Determine the [X, Y] coordinate at the center of the cell enclosing the given text.  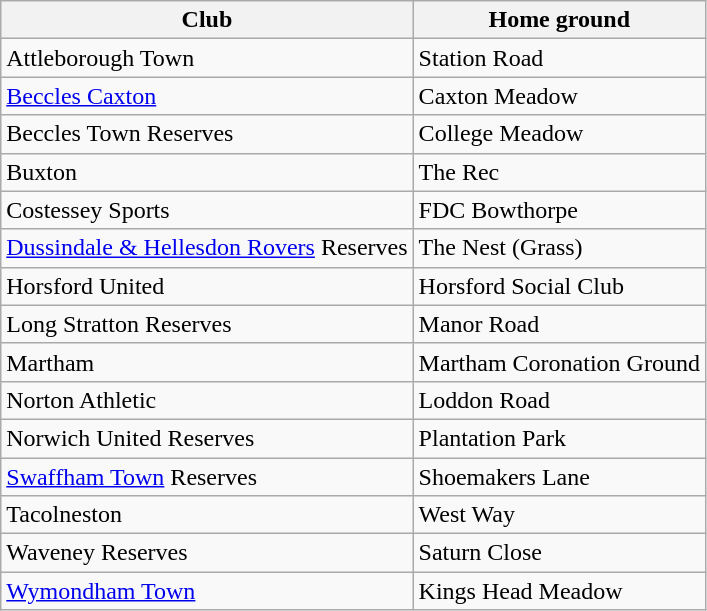
Plantation Park [559, 438]
The Nest (Grass) [559, 248]
Saturn Close [559, 553]
Home ground [559, 20]
Norton Athletic [207, 400]
Costessey Sports [207, 210]
FDC Bowthorpe [559, 210]
College Meadow [559, 134]
West Way [559, 515]
Beccles Caxton [207, 96]
Caxton Meadow [559, 96]
Manor Road [559, 324]
Swaffham Town Reserves [207, 477]
Station Road [559, 58]
Loddon Road [559, 400]
Wymondham Town [207, 591]
Attleborough Town [207, 58]
Club [207, 20]
Tacolneston [207, 515]
Norwich United Reserves [207, 438]
The Rec [559, 172]
Kings Head Meadow [559, 591]
Horsford United [207, 286]
Beccles Town Reserves [207, 134]
Shoemakers Lane [559, 477]
Dussindale & Hellesdon Rovers Reserves [207, 248]
Horsford Social Club [559, 286]
Martham [207, 362]
Long Stratton Reserves [207, 324]
Waveney Reserves [207, 553]
Martham Coronation Ground [559, 362]
Buxton [207, 172]
